Provide the [X, Y] coordinate of the cell's center where the given text is located.  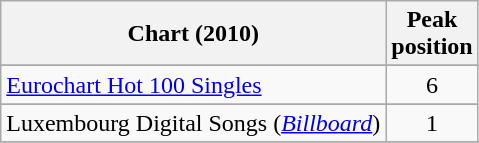
6 [432, 85]
Eurochart Hot 100 Singles [194, 85]
Peakposition [432, 34]
Luxembourg Digital Songs (Billboard) [194, 123]
1 [432, 123]
Chart (2010) [194, 34]
